Pinpoint the cell where the given text exists, returning its [X, Y] midpoint coordinate. 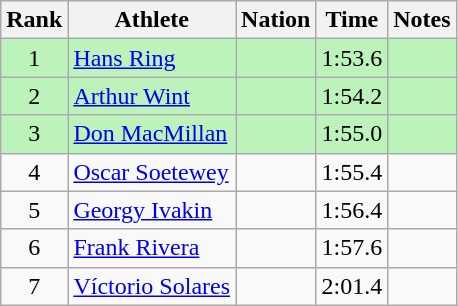
1:56.4 [352, 210]
Athlete [152, 20]
5 [34, 210]
1:55.0 [352, 134]
1:57.6 [352, 248]
Frank Rivera [152, 248]
6 [34, 248]
3 [34, 134]
Nation [276, 20]
Georgy Ivakin [152, 210]
2:01.4 [352, 286]
Hans Ring [152, 58]
1 [34, 58]
Time [352, 20]
2 [34, 96]
1:54.2 [352, 96]
4 [34, 172]
Don MacMillan [152, 134]
1:55.4 [352, 172]
Arthur Wint [152, 96]
Notes [422, 20]
Oscar Soetewey [152, 172]
Víctorio Solares [152, 286]
7 [34, 286]
Rank [34, 20]
1:53.6 [352, 58]
